Scan for the cell matching the given text and deliver its [X, Y] coordinate at center. 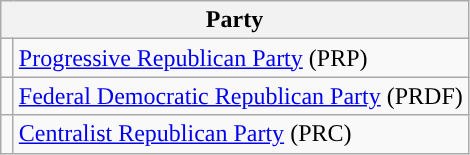
Party [235, 20]
Centralist Republican Party (PRC) [240, 134]
Federal Democratic Republican Party (PRDF) [240, 96]
Progressive Republican Party (PRP) [240, 58]
